From the cell containing the given text, extract its center point as (X, Y) coordinate. 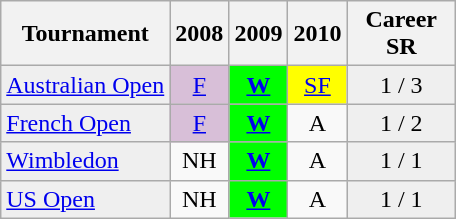
Career SR (402, 34)
2008 (200, 34)
1 / 2 (402, 123)
Tournament (86, 34)
2009 (258, 34)
French Open (86, 123)
SF (318, 85)
Wimbledon (86, 161)
1 / 3 (402, 85)
2010 (318, 34)
US Open (86, 199)
Australian Open (86, 85)
